Identify which cell holds the provided text, then report its [X, Y] central coordinate. 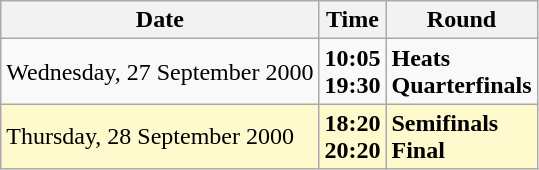
Time [352, 20]
10:0519:30 [352, 72]
Wednesday, 27 September 2000 [160, 72]
Thursday, 28 September 2000 [160, 136]
HeatsQuarterfinals [462, 72]
Round [462, 20]
Date [160, 20]
SemifinalsFinal [462, 136]
18:2020:20 [352, 136]
